Return the [X, Y] coordinate for the center point of the cell that contains the specified text.  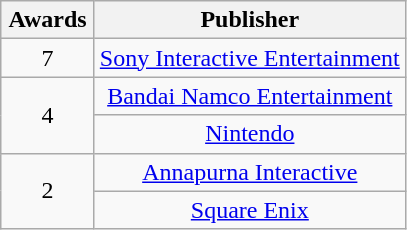
Nintendo [250, 134]
Annapurna Interactive [250, 172]
Publisher [250, 20]
7 [48, 58]
Bandai Namco Entertainment [250, 96]
Awards [48, 20]
Square Enix [250, 210]
Sony Interactive Entertainment [250, 58]
4 [48, 115]
2 [48, 191]
